Identify which cell holds the provided text, then report its (x, y) central coordinate. 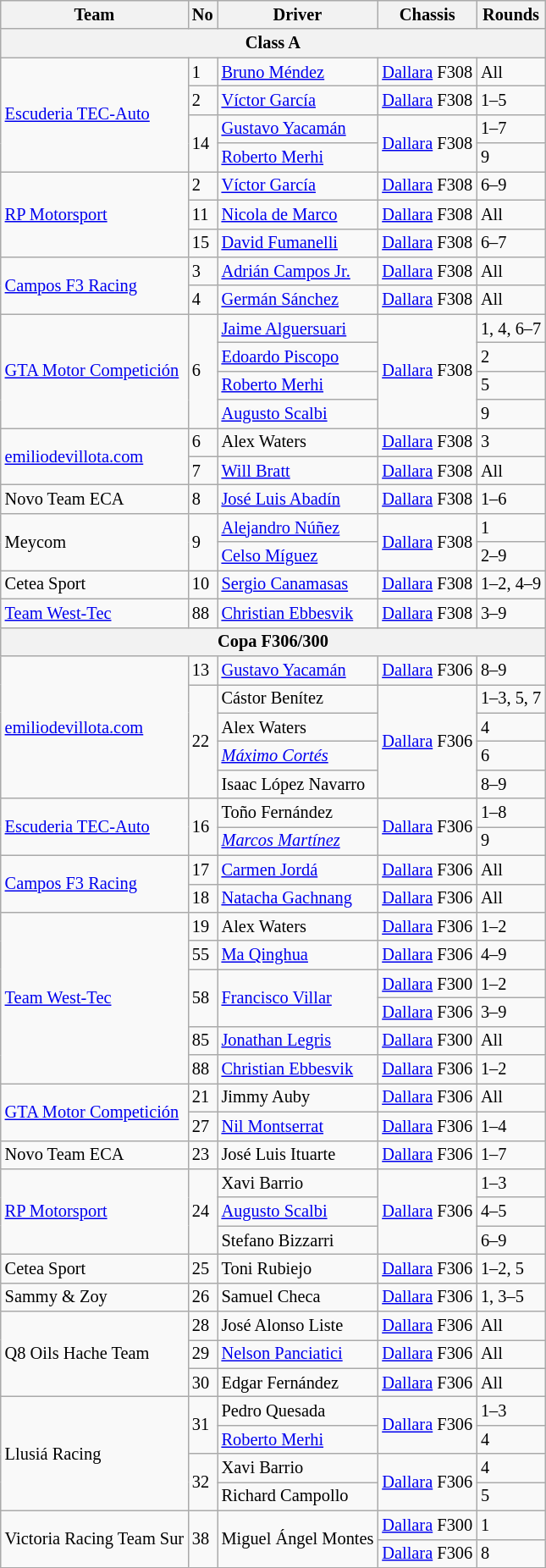
Team (95, 14)
Germán Sánchez (298, 300)
Richard Campollo (298, 1496)
6–7 (511, 243)
Carmen Jordá (298, 870)
Jonathan Legris (298, 1041)
Nelson Panciatici (298, 1354)
Meycom (95, 542)
4–5 (511, 1212)
58 (203, 997)
Chassis (427, 14)
Bruno Méndez (298, 72)
1–2, 4–9 (511, 584)
1–6 (511, 499)
1–2, 5 (511, 1268)
Copa F306/300 (273, 642)
1–3, 5, 7 (511, 698)
1, 3–5 (511, 1297)
22 (203, 742)
Natacha Gachnang (298, 898)
85 (203, 1041)
2–9 (511, 556)
31 (203, 1426)
David Fumanelli (298, 243)
18 (203, 898)
Ma Qinghua (298, 955)
7 (203, 471)
José Luis Abadín (298, 499)
Cástor Benítez (298, 698)
24 (203, 1211)
Máximo Cortés (298, 755)
Will Bratt (298, 471)
Pedro Quesada (298, 1411)
Edgar Fernández (298, 1383)
Toño Fernández (298, 813)
23 (203, 1155)
Sammy & Zoy (95, 1297)
Stefano Bizzarri (298, 1240)
10 (203, 584)
Samuel Checa (298, 1297)
Class A (273, 43)
15 (203, 243)
Adrián Campos Jr. (298, 271)
27 (203, 1126)
Celso Míguez (298, 556)
Q8 Oils Hache Team (95, 1355)
30 (203, 1383)
28 (203, 1326)
No (203, 14)
Nicola de Marco (298, 214)
29 (203, 1354)
Jaime Alguersuari (298, 329)
Rounds (511, 14)
José Luis Ituarte (298, 1155)
Victoria Racing Team Sur (95, 1539)
Llusiá Racing (95, 1455)
16 (203, 826)
Francisco Villar (298, 997)
Isaac López Navarro (298, 784)
17 (203, 870)
José Alonso Liste (298, 1326)
55 (203, 955)
Miguel Ángel Montes (298, 1539)
32 (203, 1482)
11 (203, 214)
21 (203, 1097)
Jimmy Auby (298, 1097)
1, 4, 6–7 (511, 329)
1–5 (511, 100)
13 (203, 670)
Sergio Canamasas (298, 584)
Marcos Martínez (298, 841)
19 (203, 926)
4–9 (511, 955)
Nil Montserrat (298, 1126)
Alejandro Núñez (298, 527)
Driver (298, 14)
1–4 (511, 1126)
26 (203, 1297)
38 (203, 1539)
1–8 (511, 813)
14 (203, 142)
25 (203, 1268)
Toni Rubiejo (298, 1268)
Edoardo Piscopo (298, 356)
